Extract the [x, y] coordinate from the center of the cell holding the provided text.  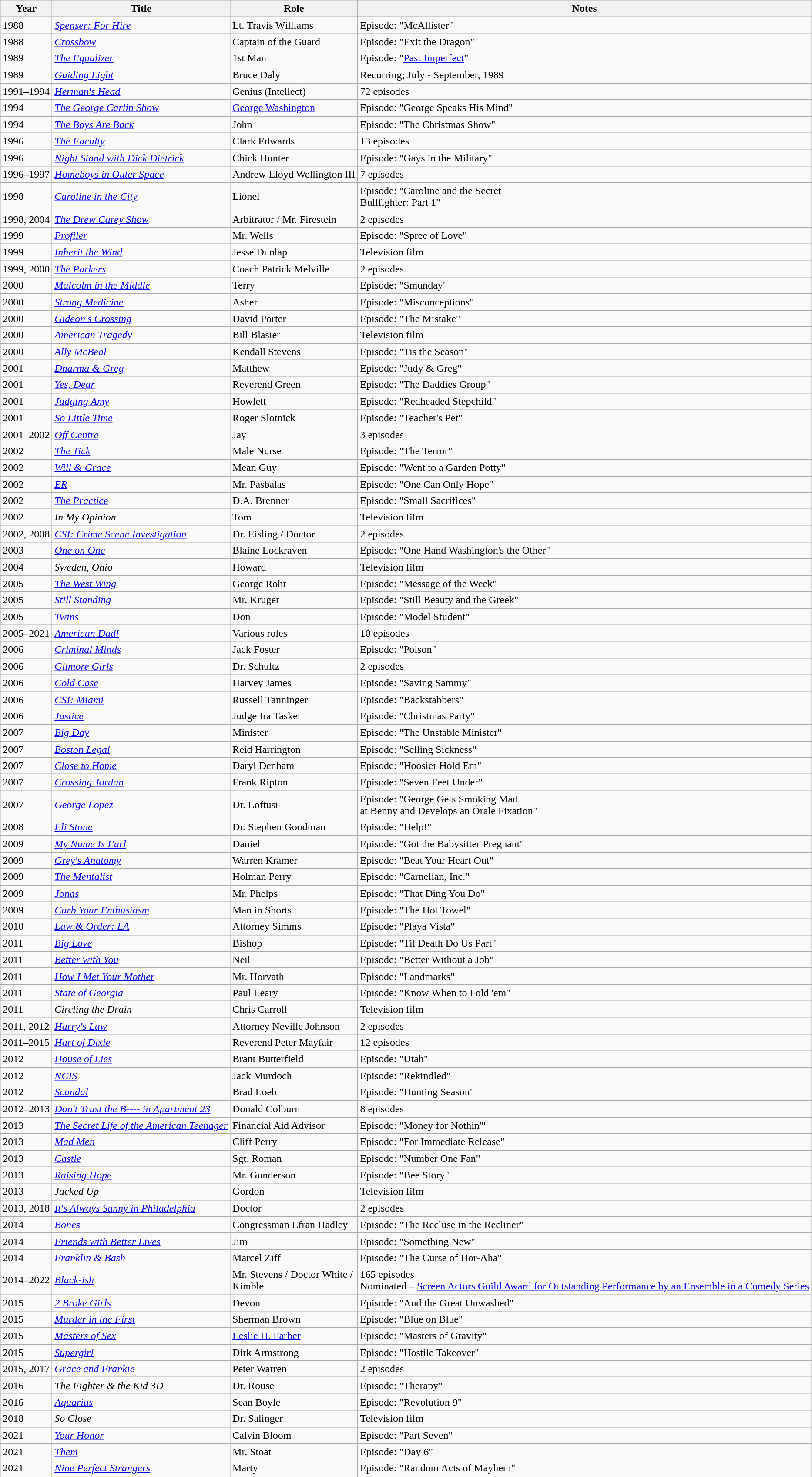
Episode: "Part Seven" [585, 1435]
Peter Warren [294, 1369]
So Little Time [141, 418]
Eli Stone [141, 827]
7 episodes [585, 174]
Episode: "Message of the Week" [585, 584]
Clark Edwards [294, 141]
Strong Medicine [141, 302]
Brad Loeb [294, 1092]
Bruce Daly [294, 75]
Matthew [294, 368]
Daryl Denham [294, 766]
Role [294, 9]
Episode: "Something New" [585, 1241]
10 episodes [585, 633]
Episode: "The Curse of Hor-Aha" [585, 1258]
Judge Ira Tasker [294, 716]
How I Met Your Mother [141, 976]
Sherman Brown [294, 1319]
Episode: "One Can Only Hope" [585, 484]
Judging Amy [141, 401]
Better with You [141, 960]
Don [294, 617]
Episode: "Til Death Do Us Part" [585, 943]
Paul Leary [294, 993]
Murder in the First [141, 1319]
The Practice [141, 501]
Spenser: For Hire [141, 25]
The Faculty [141, 141]
Episode: "Spree of Love" [585, 236]
Nine Perfect Strangers [141, 1468]
The Fighter & the Kid 3D [141, 1386]
Episode: "George Gets Smoking Madat Benny and Develops an Órale Fixation" [585, 805]
Episode: "For Immediate Release" [585, 1142]
Inherit the Wind [141, 252]
2015, 2017 [26, 1369]
Crossing Jordan [141, 782]
Episode: "Utah" [585, 1059]
Malcolm in the Middle [141, 285]
Congressman Efran Hadley [294, 1225]
Bill Blasier [294, 335]
The Boys Are Back [141, 124]
D.A. Brenner [294, 501]
Big Love [141, 943]
Episode: "Still Beauty and the Greek" [585, 600]
Kendall Stevens [294, 352]
Will & Grace [141, 467]
Episode: "Hunting Season" [585, 1092]
Episode: "That Ding You Do" [585, 893]
Lt. Travis Williams [294, 25]
Episode: "Judy & Greg" [585, 368]
Calvin Bloom [294, 1435]
The Secret Life of the American Teenager [141, 1125]
Episode: "And the Great Unwashed" [585, 1302]
Marcel Ziff [294, 1258]
Episode: "Past Imperfect" [585, 58]
Sean Boyle [294, 1402]
Episode: "Masters of Gravity" [585, 1336]
Episode: "Playa Vista" [585, 926]
Sgt. Roman [294, 1158]
Don't Trust the B---- in Apartment 23 [141, 1109]
Guiding Light [141, 75]
Russell Tanninger [294, 699]
Episode: "The Hot Towel" [585, 910]
Minister [294, 732]
Mean Guy [294, 467]
Episode: "Teacher's Pet" [585, 418]
Episode: "Money for Nothin'" [585, 1125]
Chick Hunter [294, 158]
Jim [294, 1241]
Still Standing [141, 600]
1998 [26, 197]
Episode: "Therapy" [585, 1386]
Reverend Green [294, 385]
Episode: "Hoosier Hold Em" [585, 766]
Close to Home [141, 766]
Episode: "Selling Sickness" [585, 749]
Coach Patrick Melville [294, 269]
Year [26, 9]
Episode: "Hostile Takeover" [585, 1353]
Sweden, Ohio [141, 567]
Mr. Horvath [294, 976]
Curb Your Enthusiasm [141, 910]
Castle [141, 1158]
2013, 2018 [26, 1208]
Brant Butterfield [294, 1059]
Episode: "Went to a Garden Potty" [585, 467]
Attorney Simms [294, 926]
Neil [294, 960]
The Tick [141, 451]
8 episodes [585, 1109]
House of Lies [141, 1059]
Episode: "Misconceptions" [585, 302]
2004 [26, 567]
Episode: "Saving Sammy" [585, 683]
Night Stand with Dick Dietrick [141, 158]
Episode: "Caroline and the SecretBullfighter: Part 1" [585, 197]
Harry's Law [141, 1026]
Episode: "Bee Story" [585, 1175]
2 Broke Girls [141, 1302]
Masters of Sex [141, 1336]
Raising Hope [141, 1175]
165 episodesNominated – Screen Actors Guild Award for Outstanding Performance by an Ensemble in a Comedy Series [585, 1280]
CSI: Crime Scene Investigation [141, 534]
2014–2022 [26, 1280]
Episode: "Beat Your Heart Out" [585, 860]
Leslie H. Farber [294, 1336]
Episode: "Got the Babysitter Pregnant" [585, 844]
Episode: "McAllister" [585, 25]
Episode: "The Terror" [585, 451]
Harvey James [294, 683]
2008 [26, 827]
2018 [26, 1419]
Episode: "The Christmas Show" [585, 124]
Gilmore Girls [141, 666]
Circling the Drain [141, 1009]
Warren Kramer [294, 860]
Notes [585, 9]
George Rohr [294, 584]
Episode: "Redheaded Stepchild" [585, 401]
Man in Shorts [294, 910]
Law & Order: LA [141, 926]
Lionel [294, 197]
Profiler [141, 236]
Herman's Head [141, 91]
Episode: "The Unstable Minister" [585, 732]
Episode: "Revolution 9" [585, 1402]
Episode: "Blue on Blue" [585, 1319]
Dirk Armstrong [294, 1353]
It's Always Sunny in Philadelphia [141, 1208]
Dr. Rouse [294, 1386]
Caroline in the City [141, 197]
Franklin & Bash [141, 1258]
Marty [294, 1468]
Homeboys in Outer Space [141, 174]
Mr. Pasbalas [294, 484]
One on One [141, 551]
Mad Men [141, 1142]
2012–2013 [26, 1109]
Episode: "The Recluse in the Recliner" [585, 1225]
Daniel [294, 844]
Episode: "George Speaks His Mind" [585, 108]
Male Nurse [294, 451]
The West Wing [141, 584]
Recurring; July - September, 1989 [585, 75]
Grace and Frankie [141, 1369]
George Lopez [141, 805]
Dr. Schultz [294, 666]
12 episodes [585, 1043]
Episode: "Christmas Party" [585, 716]
Dharma & Greg [141, 368]
Episode: "Day 6" [585, 1452]
The Equalizer [141, 58]
Andrew Lloyd Wellington III [294, 174]
Devon [294, 1302]
1998, 2004 [26, 219]
2011, 2012 [26, 1026]
Various roles [294, 633]
Twins [141, 617]
Chris Carroll [294, 1009]
3 episodes [585, 434]
Mr. Gunderson [294, 1175]
Episode: "Rekindled" [585, 1076]
1999, 2000 [26, 269]
1991–1994 [26, 91]
The Mentalist [141, 877]
Episode: "Landmarks" [585, 976]
Doctor [294, 1208]
Jesse Dunlap [294, 252]
72 episodes [585, 91]
Dr. Salinger [294, 1419]
Episode: "Help!" [585, 827]
Holman Perry [294, 877]
Friends with Better Lives [141, 1241]
George Washington [294, 108]
2011–2015 [26, 1043]
Episode: "Exit the Dragon" [585, 42]
Big Day [141, 732]
Asher [294, 302]
Episode: "Smunday" [585, 285]
Boston Legal [141, 749]
1st Man [294, 58]
2002, 2008 [26, 534]
Criminal Minds [141, 650]
Supergirl [141, 1353]
In My Opinion [141, 517]
NCIS [141, 1076]
Episode: "Random Acts of Mayhem" [585, 1468]
Black-ish [141, 1280]
Cold Case [141, 683]
Jacked Up [141, 1192]
2003 [26, 551]
State of Georgia [141, 993]
American Tragedy [141, 335]
Jonas [141, 893]
Dr. Loftusi [294, 805]
Blaine Lockraven [294, 551]
Episode: "The Daddies Group" [585, 385]
Episode: "The Mistake" [585, 319]
My Name Is Earl [141, 844]
Tom [294, 517]
Bishop [294, 943]
Episode: "Number One Fan" [585, 1158]
Title [141, 9]
John [294, 124]
Episode: "Model Student" [585, 617]
Episode: "Know When to Fold 'em" [585, 993]
David Porter [294, 319]
Episode: "Carnelian, Inc." [585, 877]
Dr. Eisling / Doctor [294, 534]
Ally McBeal [141, 352]
Episode: "Small Sacrifices" [585, 501]
Jack Foster [294, 650]
Howlett [294, 401]
Howard [294, 567]
Hart of Dixie [141, 1043]
Mr. Kruger [294, 600]
Jay [294, 434]
Scandal [141, 1092]
Aquarius [141, 1402]
Terry [294, 285]
2010 [26, 926]
The Drew Carey Show [141, 219]
Frank Ripton [294, 782]
Episode: "Seven Feet Under" [585, 782]
Justice [141, 716]
2005–2021 [26, 633]
The George Carlin Show [141, 108]
Gordon [294, 1192]
ER [141, 484]
Mr. Wells [294, 236]
Bones [141, 1225]
Them [141, 1452]
Mr. Stevens / Doctor White /Kimble [294, 1280]
Cliff Perry [294, 1142]
Mr. Stoat [294, 1452]
The Parkers [141, 269]
Roger Slotnick [294, 418]
Episode: "One Hand Washington's the Other" [585, 551]
Yes, Dear [141, 385]
So Close [141, 1419]
2001–2002 [26, 434]
Episode: "Better Without a Job" [585, 960]
Crossbow [141, 42]
Reid Harrington [294, 749]
13 episodes [585, 141]
Episode: "Backstabbers" [585, 699]
Off Centre [141, 434]
Episode: "Poison" [585, 650]
Attorney Neville Johnson [294, 1026]
Financial Aid Advisor [294, 1125]
1996–1997 [26, 174]
CSI: Miami [141, 699]
Grey's Anatomy [141, 860]
Episode: "Gays in the Military" [585, 158]
Jack Murdoch [294, 1076]
Reverend Peter Mayfair [294, 1043]
Episode: "Tis the Season" [585, 352]
Captain of the Guard [294, 42]
American Dad! [141, 633]
Arbitrator / Mr. Firestein [294, 219]
Gideon's Crossing [141, 319]
Mr. Phelps [294, 893]
Genius (Intellect) [294, 91]
Your Honor [141, 1435]
Donald Colburn [294, 1109]
Dr. Stephen Goodman [294, 827]
